Locate the cell with the specified text and output its (X, Y) center coordinate. 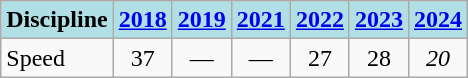
2024 (438, 20)
20 (438, 58)
2019 (202, 20)
2021 (260, 20)
27 (320, 58)
2018 (142, 20)
Speed (57, 58)
28 (378, 58)
Discipline (57, 20)
2023 (378, 20)
37 (142, 58)
2022 (320, 20)
